Capture the cell that displays the provided text and extract its (x, y) central coordinate. 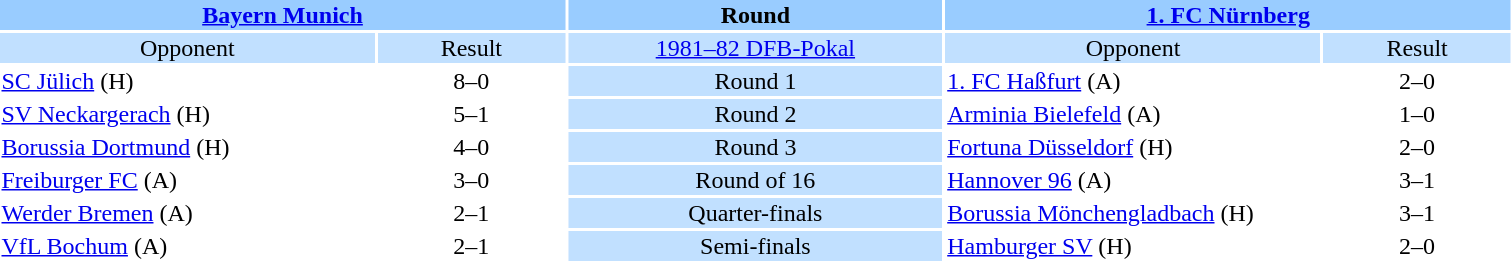
8–0 (472, 81)
SC Jülich (H) (188, 81)
Werder Bremen (A) (188, 213)
Hamburger SV (H) (1134, 246)
Bayern Munich (282, 15)
1981–82 DFB-Pokal (756, 48)
Quarter-finals (756, 213)
Round 2 (756, 114)
Round (756, 15)
1–0 (1416, 114)
Semi-finals (756, 246)
Freiburger FC (A) (188, 180)
1. FC Nürnberg (1228, 15)
SV Neckargerach (H) (188, 114)
4–0 (472, 147)
Round 3 (756, 147)
5–1 (472, 114)
Borussia Mönchengladbach (H) (1134, 213)
Fortuna Düsseldorf (H) (1134, 147)
Round 1 (756, 81)
1. FC Haßfurt (A) (1134, 81)
Arminia Bielefeld (A) (1134, 114)
Round of 16 (756, 180)
3–0 (472, 180)
Hannover 96 (A) (1134, 180)
VfL Bochum (A) (188, 246)
Borussia Dortmund (H) (188, 147)
